Scan for the cell matching the given text and deliver its (x, y) coordinate at center. 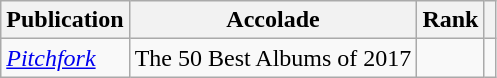
Pitchfork (65, 58)
Rank (450, 20)
The 50 Best Albums of 2017 (273, 58)
Accolade (273, 20)
Publication (65, 20)
